Pinpoint the cell where the given text exists, returning its (X, Y) midpoint coordinate. 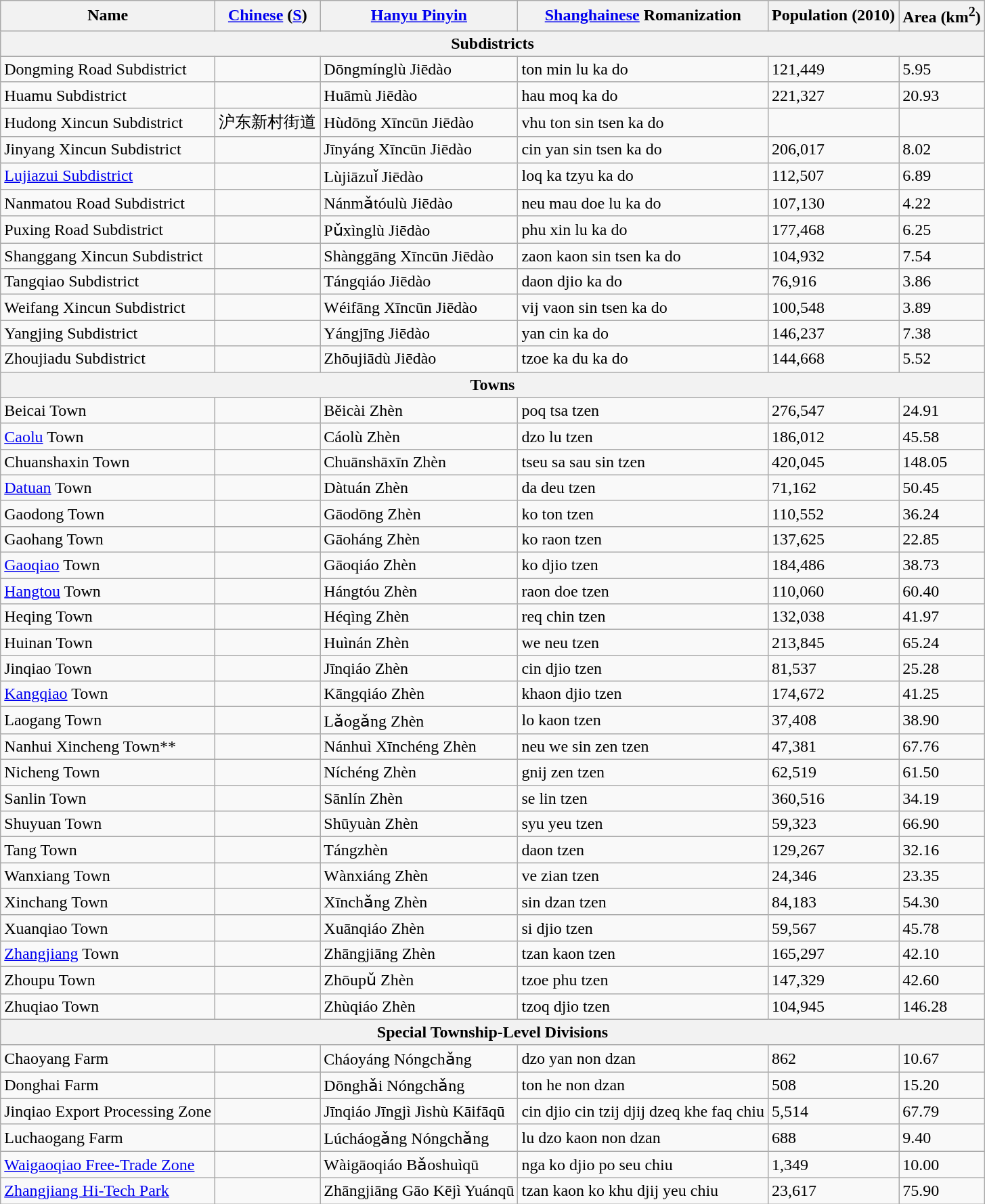
60.40 (942, 591)
112,507 (834, 176)
hau moq ka do (643, 95)
si djio tzen (643, 928)
38.90 (942, 721)
50.45 (942, 488)
zaon kaon sin tsen ka do (643, 256)
Zhōupǔ Zhèn (419, 981)
Name (108, 16)
7.54 (942, 256)
177,468 (834, 230)
Zhoujiadu Subdistrict (108, 359)
Jinqiao Export Processing Zone (108, 1111)
Shanggang Xincun Subdistrict (108, 256)
41.97 (942, 617)
dzo yan non dzan (643, 1058)
nga ko djio po seu chiu (643, 1165)
Xīnchǎng Zhèn (419, 902)
Zhangjiang Town (108, 953)
41.25 (942, 694)
42.10 (942, 953)
Shuyuan Town (108, 824)
Shanghainese Romanization (643, 16)
42.60 (942, 981)
Zhāngjiāng Zhèn (419, 953)
Laogang Town (108, 721)
6.25 (942, 230)
Lúcháogǎng Nóngchǎng (419, 1138)
Yángjīng Jiēdào (419, 333)
10.67 (942, 1058)
Cháoyáng Nóngchǎng (419, 1058)
81,537 (834, 668)
24,346 (834, 876)
phu xin lu ka do (643, 230)
213,845 (834, 643)
Hudong Xincun Subdistrict (108, 122)
Yangjing Subdistrict (108, 333)
132,038 (834, 617)
Dōngmínglù Jiēdào (419, 69)
25.28 (942, 668)
Huinan Town (108, 643)
Weifang Xincun Subdistrict (108, 307)
poq tsa tzen (643, 410)
5,514 (834, 1111)
Sānlín Zhèn (419, 798)
34.19 (942, 798)
6.89 (942, 176)
dzo lu tzen (643, 436)
khaon djio tzen (643, 694)
ton he non dzan (643, 1085)
Chinese (S) (268, 16)
ton min lu ka do (643, 69)
54.30 (942, 902)
Héqìng Zhèn (419, 617)
360,516 (834, 798)
100,548 (834, 307)
4.22 (942, 203)
15.20 (942, 1085)
7.38 (942, 333)
137,625 (834, 539)
req chin tzen (643, 617)
146,237 (834, 333)
Caolu Town (108, 436)
tseu sa sau sin tzen (643, 462)
Jīnqiáo Jīngjì Jìshù Kāifāqū (419, 1111)
Hanyu Pinyin (419, 16)
24.91 (942, 410)
Population (2010) (834, 16)
Níchéng Zhèn (419, 773)
Towns (493, 385)
daon tzen (643, 850)
ko djio tzen (643, 565)
Běicài Zhèn (419, 410)
3.86 (942, 282)
221,327 (834, 95)
110,552 (834, 513)
23,617 (834, 1191)
Chaoyang Farm (108, 1058)
59,323 (834, 824)
Gāoqiáo Zhèn (419, 565)
cin yan sin tsen ka do (643, 150)
raon doe tzen (643, 591)
104,945 (834, 1006)
Special Township-Level Divisions (493, 1032)
Subdistricts (493, 43)
Shūyuàn Zhèn (419, 824)
Zhāngjiāng Gāo Kējì Yuánqū (419, 1191)
tzan kaon tzen (643, 953)
862 (834, 1058)
Wànxiáng Zhèn (419, 876)
sin dzan tzen (643, 902)
67.76 (942, 746)
ko raon tzen (643, 539)
Chuanshaxin Town (108, 462)
110,060 (834, 591)
20.93 (942, 95)
Gaohang Town (108, 539)
Hangtou Town (108, 591)
Lùjiāzuǐ Jiēdào (419, 176)
Wanxiang Town (108, 876)
Tángqiáo Jiēdào (419, 282)
Xinchang Town (108, 902)
Hùdōng Xīncūn Jiēdào (419, 122)
9.40 (942, 1138)
Zhùqiáo Zhèn (419, 1006)
daon djio ka do (643, 282)
Dàtuán Zhèn (419, 488)
5.52 (942, 359)
186,012 (834, 436)
61.50 (942, 773)
Heqing Town (108, 617)
Huìnán Zhèn (419, 643)
84,183 (834, 902)
vij vaon sin tsen ka do (643, 307)
508 (834, 1085)
沪东新村街道 (268, 122)
se lin tzen (643, 798)
65.24 (942, 643)
107,130 (834, 203)
45.78 (942, 928)
Kāngqiáo Zhèn (419, 694)
121,449 (834, 69)
ve zian tzen (643, 876)
Wéifāng Xīncūn Jiēdào (419, 307)
Shànggāng Xīncūn Jiēdào (419, 256)
neu we sin zen tzen (643, 746)
Lǎogǎng Zhèn (419, 721)
276,547 (834, 410)
syu yeu tzen (643, 824)
Zhōujiādù Jiēdào (419, 359)
Luchaogang Farm (108, 1138)
Tángzhèn (419, 850)
da deu tzen (643, 488)
174,672 (834, 694)
5.95 (942, 69)
Cáolù Zhèn (419, 436)
Puxing Road Subdistrict (108, 230)
45.58 (942, 436)
129,267 (834, 850)
ko ton tzen (643, 513)
32.16 (942, 850)
Xuānqiáo Zhèn (419, 928)
Gāoháng Zhèn (419, 539)
Hángtóu Zhèn (419, 591)
Tangqiao Subdistrict (108, 282)
37,408 (834, 721)
Nanmatou Road Subdistrict (108, 203)
66.90 (942, 824)
71,162 (834, 488)
cin djio tzen (643, 668)
Nánhuì Xīnchéng Zhèn (419, 746)
gnij zen tzen (643, 773)
Pǔxìnglù Jiēdào (419, 230)
vhu ton sin tsen ka do (643, 122)
688 (834, 1138)
62,519 (834, 773)
36.24 (942, 513)
Xuanqiao Town (108, 928)
1,349 (834, 1165)
67.79 (942, 1111)
23.35 (942, 876)
Jīnqiáo Zhèn (419, 668)
147,329 (834, 981)
neu mau doe lu ka do (643, 203)
104,932 (834, 256)
Jinyang Xincun Subdistrict (108, 150)
Beicai Town (108, 410)
38.73 (942, 565)
59,567 (834, 928)
Zhuqiao Town (108, 1006)
75.90 (942, 1191)
8.02 (942, 150)
76,916 (834, 282)
148.05 (942, 462)
we neu tzen (643, 643)
206,017 (834, 150)
tzoe phu tzen (643, 981)
yan cin ka do (643, 333)
Lujiazui Subdistrict (108, 176)
Gaoqiao Town (108, 565)
Gaodong Town (108, 513)
loq ka tzyu ka do (643, 176)
144,668 (834, 359)
Gāodōng Zhèn (419, 513)
22.85 (942, 539)
Dongming Road Subdistrict (108, 69)
Zhangjiang Hi-Tech Park (108, 1191)
Waigaoqiao Free-Trade Zone (108, 1165)
tzan kaon ko khu djij yeu chiu (643, 1191)
165,297 (834, 953)
lo kaon tzen (643, 721)
Jīnyáng Xīncūn Jiēdào (419, 150)
cin djio cin tzij djij dzeq khe faq chiu (643, 1111)
Nanhui Xincheng Town** (108, 746)
Datuan Town (108, 488)
Nánmǎtóulù Jiēdào (419, 203)
Area (km2) (942, 16)
Huāmù Jiēdào (419, 95)
3.89 (942, 307)
Sanlin Town (108, 798)
Jinqiao Town (108, 668)
Zhoupu Town (108, 981)
Huamu Subdistrict (108, 95)
420,045 (834, 462)
Tang Town (108, 850)
Nicheng Town (108, 773)
146.28 (942, 1006)
184,486 (834, 565)
tzoq djio tzen (643, 1006)
Chuānshāxīn Zhèn (419, 462)
lu dzo kaon non dzan (643, 1138)
Donghai Farm (108, 1085)
Wàigāoqiáo Bǎoshuìqū (419, 1165)
tzoe ka du ka do (643, 359)
Dōnghǎi Nóngchǎng (419, 1085)
Kangqiao Town (108, 694)
47,381 (834, 746)
10.00 (942, 1165)
